Return [X, Y] of the center of cell containing provided text 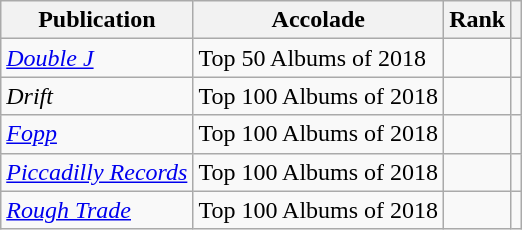
Accolade [318, 20]
Drift [97, 96]
Rough Trade [97, 210]
Piccadilly Records [97, 172]
Publication [97, 20]
Fopp [97, 134]
Top 50 Albums of 2018 [318, 58]
Rank [478, 20]
Double J [97, 58]
